For the text-containing cell, return its midpoint in (X, Y) coordinate format. 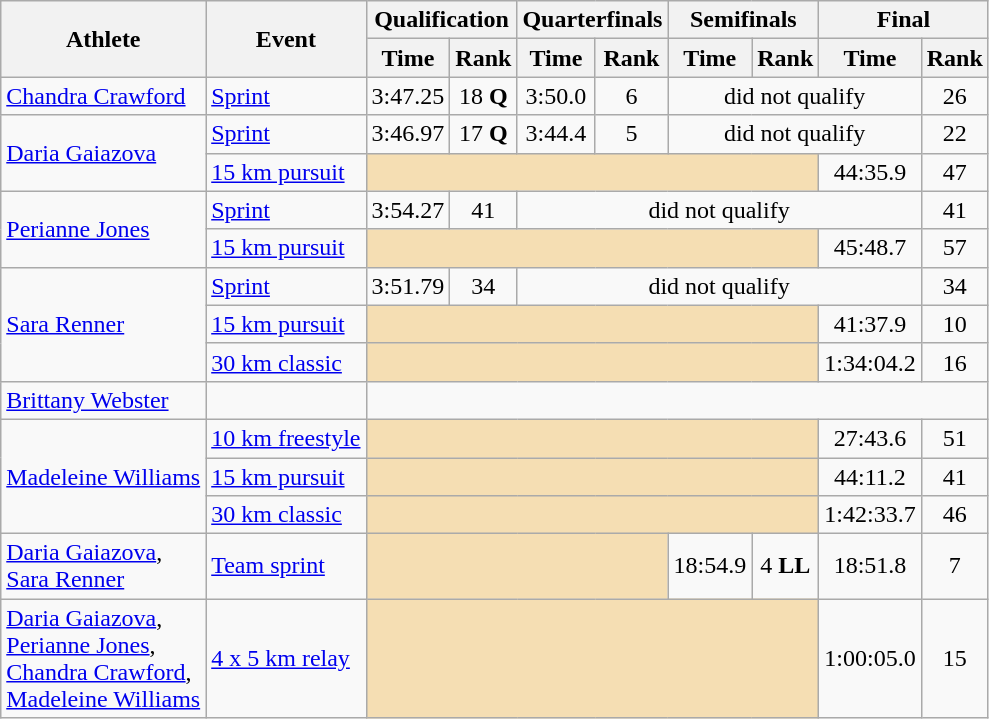
Quarterfinals (592, 20)
Brittany Webster (104, 400)
1:34:04.2 (870, 362)
18:51.8 (870, 566)
3:47.25 (408, 96)
Chandra Crawford (104, 96)
16 (954, 362)
4 x 5 km relay (286, 658)
Daria Gaiazova, Perianne Jones, Chandra Crawford, Madeleine Williams (104, 658)
51 (954, 438)
Daria Gaiazova (104, 153)
15 (954, 658)
3:44.4 (556, 134)
3:54.27 (408, 210)
10 km freestyle (286, 438)
44:11.2 (870, 477)
3:51.79 (408, 286)
18 Q (484, 96)
Semifinals (744, 20)
46 (954, 515)
Qualification (442, 20)
47 (954, 172)
Event (286, 39)
22 (954, 134)
Sara Renner (104, 324)
57 (954, 248)
10 (954, 324)
1:42:33.7 (870, 515)
4 LL (786, 566)
45:48.7 (870, 248)
Perianne Jones (104, 229)
3:46.97 (408, 134)
41:37.9 (870, 324)
Madeleine Williams (104, 476)
26 (954, 96)
18:54.9 (710, 566)
Daria Gaiazova, Sara Renner (104, 566)
44:35.9 (870, 172)
Final (904, 20)
5 (632, 134)
Athlete (104, 39)
27:43.6 (870, 438)
Team sprint (286, 566)
17 Q (484, 134)
3:50.0 (556, 96)
7 (954, 566)
6 (632, 96)
1:00:05.0 (870, 658)
